Identify which cell holds the provided text, then report its (X, Y) central coordinate. 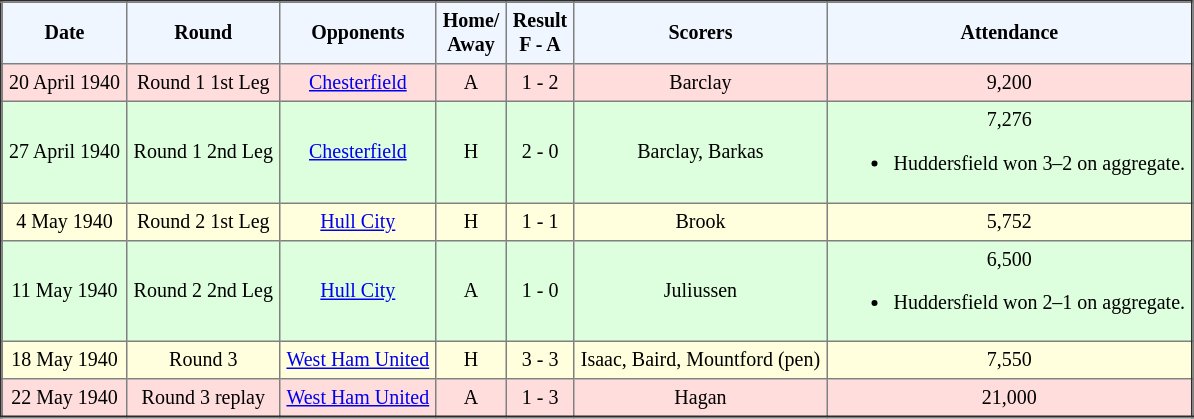
9,200 (1010, 83)
3 - 3 (540, 361)
Barclay (700, 83)
2 - 0 (540, 152)
Brook (700, 222)
Round 1 2nd Leg (204, 152)
Opponents (358, 33)
1 - 2 (540, 83)
1 - 0 (540, 290)
ResultF - A (540, 33)
7,276Huddersfield won 3–2 on aggregate. (1010, 152)
1 - 3 (540, 398)
Scorers (700, 33)
21,000 (1010, 398)
Isaac, Baird, Mountford (pen) (700, 361)
5,752 (1010, 222)
Attendance (1010, 33)
4 May 1940 (64, 222)
20 April 1940 (64, 83)
7,550 (1010, 361)
Round (204, 33)
11 May 1940 (64, 290)
6,500Huddersfield won 2–1 on aggregate. (1010, 290)
Round 2 1st Leg (204, 222)
Round 2 2nd Leg (204, 290)
Round 3 replay (204, 398)
Hagan (700, 398)
22 May 1940 (64, 398)
Round 3 (204, 361)
Home/Away (471, 33)
27 April 1940 (64, 152)
Barclay, Barkas (700, 152)
1 - 1 (540, 222)
Date (64, 33)
Round 1 1st Leg (204, 83)
18 May 1940 (64, 361)
Juliussen (700, 290)
